Detect which cell encompasses the target text, then output its [X, Y] center coordinate. 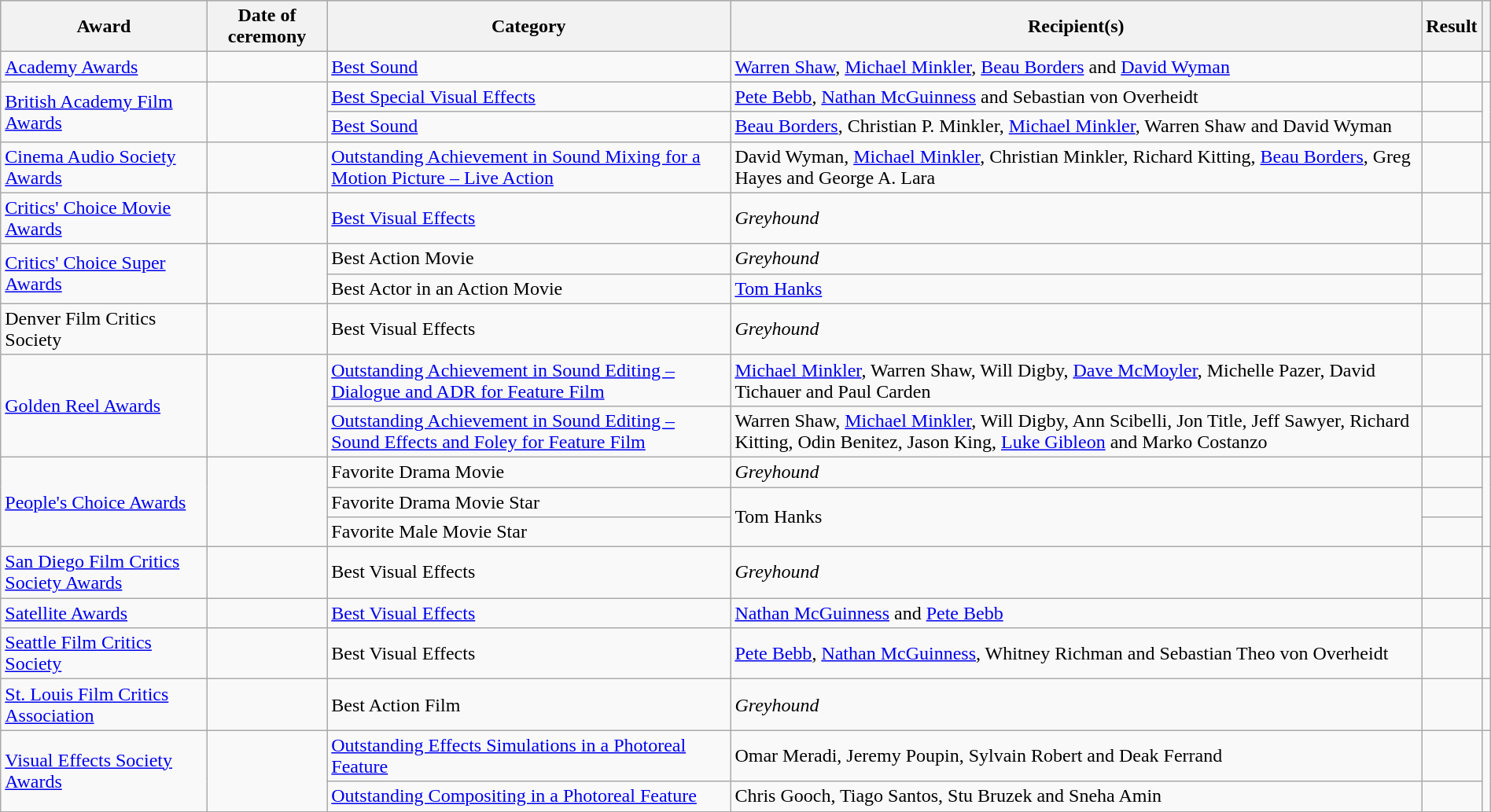
Satellite Awards [104, 613]
Omar Meradi, Jeremy Poupin, Sylvain Robert and Deak Ferrand [1076, 756]
People's Choice Awards [104, 502]
Outstanding Effects Simulations in a Photoreal Feature [528, 756]
Critics' Choice Movie Awards [104, 219]
British Academy Film Awards [104, 112]
Golden Reel Awards [104, 406]
Pete Bebb, Nathan McGuinness and Sebastian von Overheidt [1076, 97]
Favorite Drama Movie Star [528, 502]
Seattle Film Critics Society [104, 654]
Nathan McGuinness and Pete Bebb [1076, 613]
David Wyman, Michael Minkler, Christian Minkler, Richard Kitting, Beau Borders, Greg Hayes and George A. Lara [1076, 167]
Warren Shaw, Michael Minkler, Beau Borders and David Wyman [1076, 67]
St. Louis Film Critics Association [104, 704]
Outstanding Achievement in Sound Editing – Dialogue and ADR for Feature Film [528, 380]
Pete Bebb, Nathan McGuinness, Whitney Richman and Sebastian Theo von Overheidt [1076, 654]
Critics' Choice Super Awards [104, 274]
Outstanding Achievement in Sound Mixing for a Motion Picture – Live Action [528, 167]
Recipient(s) [1076, 27]
Award [104, 27]
Best Actor in an Action Movie [528, 288]
Date of ceremony [267, 27]
Chris Gooch, Tiago Santos, Stu Bruzek and Sneha Amin [1076, 796]
Favorite Drama Movie [528, 472]
Michael Minkler, Warren Shaw, Will Digby, Dave McMoyler, Michelle Pazer, David Tichauer and Paul Carden [1076, 380]
Best Special Visual Effects [528, 97]
San Diego Film Critics Society Awards [104, 572]
Outstanding Compositing in a Photoreal Feature [528, 796]
Best Action Film [528, 704]
Beau Borders, Christian P. Minkler, Michael Minkler, Warren Shaw and David Wyman [1076, 127]
Cinema Audio Society Awards [104, 167]
Favorite Male Movie Star [528, 532]
Academy Awards [104, 67]
Result [1452, 27]
Denver Film Critics Society [104, 329]
Best Action Movie [528, 259]
Visual Effects Society Awards [104, 770]
Outstanding Achievement in Sound Editing – Sound Effects and Foley for Feature Film [528, 431]
Category [528, 27]
